Locate the cell with the specified text and output its (x, y) center coordinate. 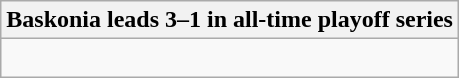
Baskonia leads 3–1 in all-time playoff series (230, 20)
